Locate the cell with the specified text and output its [X, Y] center coordinate. 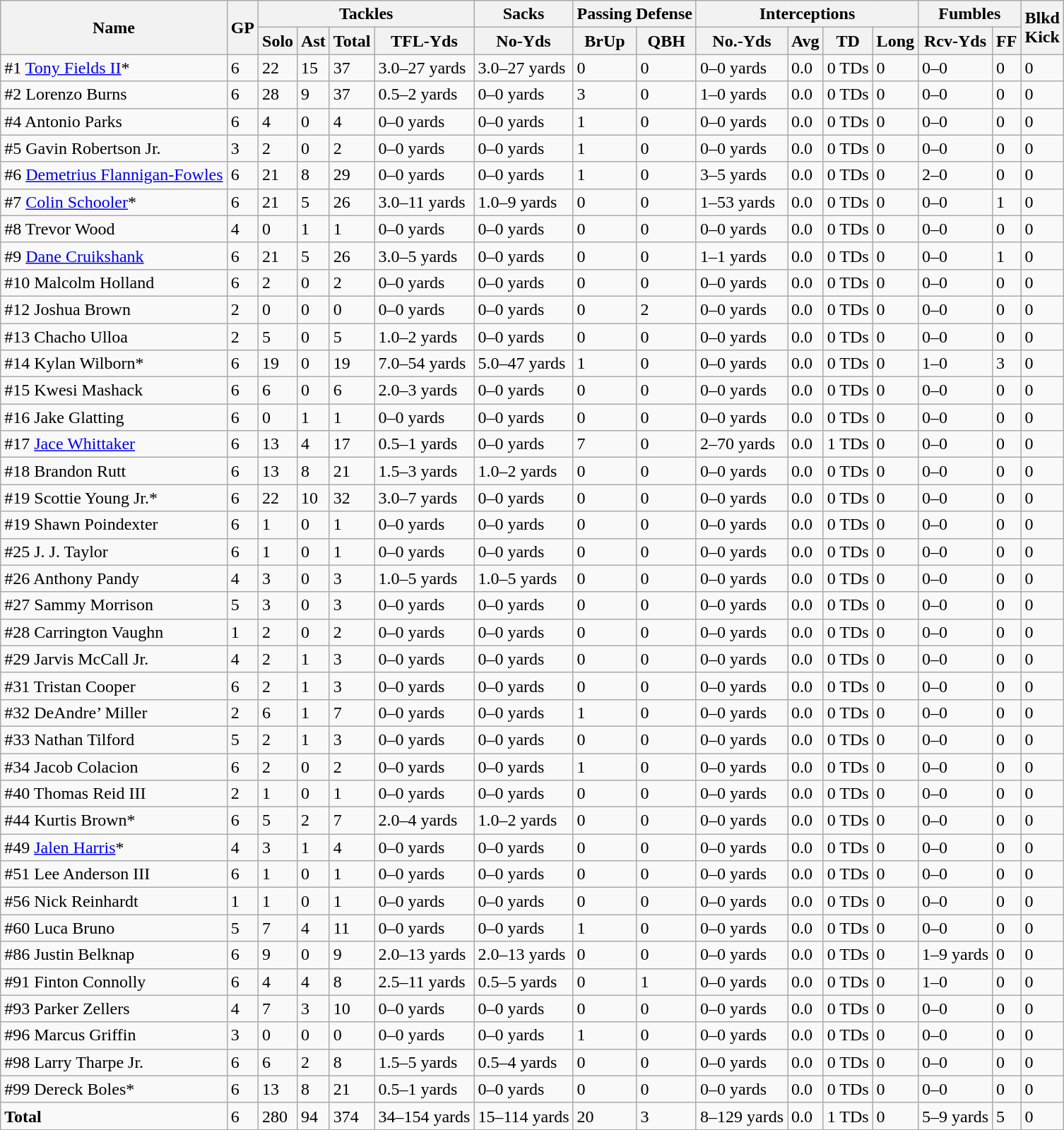
3–5 yards [742, 175]
#49 Jalen Harris* [114, 847]
Sacks [524, 14]
Avg [805, 41]
#25 J. J. Taylor [114, 552]
#44 Kurtis Brown* [114, 821]
#8 Trevor Wood [114, 229]
374 [352, 1116]
Ast [314, 41]
5–9 yards [955, 1116]
1.5–5 yards [424, 1062]
BrUp [605, 41]
#19 Shawn Poindexter [114, 525]
2–70 yards [742, 444]
Tackles [366, 14]
1.0–9 yards [524, 202]
32 [352, 498]
No.-Yds [742, 41]
#33 Nathan Tilford [114, 739]
#1 Tony Fields II* [114, 68]
GP [242, 28]
1–9 yards [955, 955]
15–114 yards [524, 1116]
29 [352, 175]
#32 DeAndre’ Miller [114, 713]
Rcv-Yds [955, 41]
7.0–54 yards [424, 364]
0.5–5 yards [524, 982]
#28 Carrington Vaughn [114, 632]
#5 Gavin Robertson Jr. [114, 148]
#93 Parker Zellers [114, 1009]
1–0 yards [742, 95]
No-Yds [524, 41]
#4 Antonio Parks [114, 121]
1–1 yards [742, 256]
#34 Jacob Colacion [114, 766]
20 [605, 1116]
#27 Sammy Morrison [114, 605]
3.0–11 yards [424, 202]
TD [848, 41]
2–0 [955, 175]
#60 Luca Bruno [114, 928]
#18 Brandon Rutt [114, 471]
#40 Thomas Reid III [114, 794]
2.5–11 yards [424, 982]
1–53 yards [742, 202]
TFL-Yds [424, 41]
#29 Jarvis McCall Jr. [114, 659]
#26 Anthony Pandy [114, 578]
#31 Tristan Cooper [114, 686]
#96 Marcus Griffin [114, 1035]
34–154 yards [424, 1116]
3.0–7 yards [424, 498]
#91 Finton Connolly [114, 982]
#16 Jake Glatting [114, 417]
15 [314, 68]
#13 Chacho Ulloa [114, 337]
2.0–4 yards [424, 821]
#7 Colin Schooler* [114, 202]
#98 Larry Tharpe Jr. [114, 1062]
#15 Kwesi Mashack [114, 391]
#12 Joshua Brown [114, 309]
#99 Dereck Boles* [114, 1089]
94 [314, 1116]
5.0–47 yards [524, 364]
#6 Demetrius Flannigan-Fowles [114, 175]
#10 Malcolm Holland [114, 282]
3.0–5 yards [424, 256]
11 [352, 928]
Solo [278, 41]
0.5–4 yards [524, 1062]
FF [1007, 41]
Long [895, 41]
Name [114, 28]
#17 Jace Whittaker [114, 444]
Fumbles [969, 14]
#86 Justin Belknap [114, 955]
1.5–3 yards [424, 471]
#56 Nick Reinhardt [114, 901]
17 [352, 444]
#9 Dane Cruikshank [114, 256]
QBH [667, 41]
Interceptions [807, 14]
#19 Scottie Young Jr.* [114, 498]
#2 Lorenzo Burns [114, 95]
#14 Kylan Wilborn* [114, 364]
2.0–3 yards [424, 391]
280 [278, 1116]
0.5–2 yards [424, 95]
#51 Lee Anderson III [114, 874]
BlkdKick [1042, 28]
28 [278, 95]
Passing Defense [634, 14]
8–129 yards [742, 1116]
